Return (X, Y) of the center of cell containing provided text 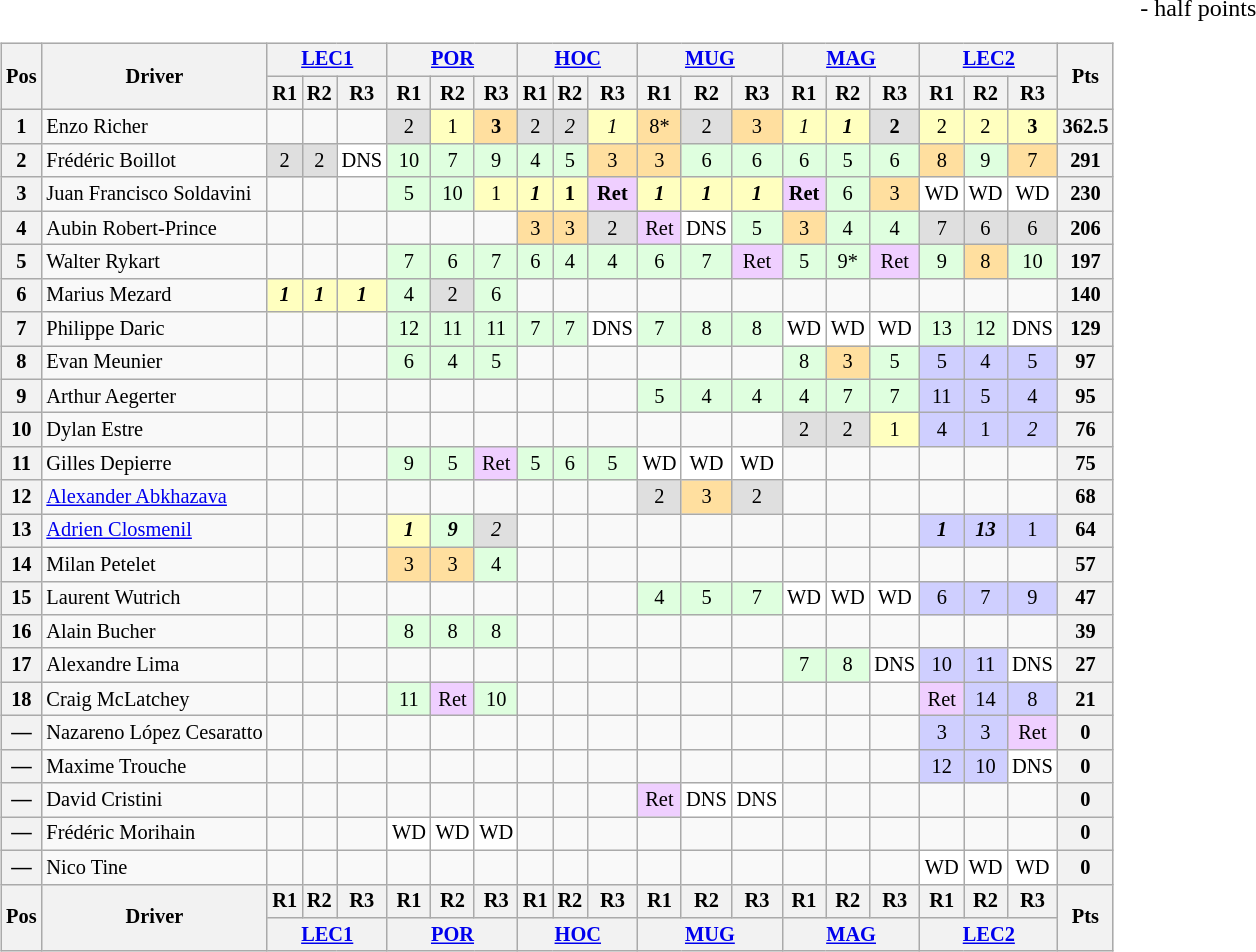
Craig McLatchey (154, 699)
140 (1086, 295)
362.5 (1086, 127)
68 (1086, 497)
Aubin Robert-Prince (154, 228)
291 (1086, 161)
15 (21, 598)
Nico Tine (154, 867)
16 (21, 632)
39 (1086, 632)
47 (1086, 598)
57 (1086, 564)
76 (1086, 430)
Frédéric Morihain (154, 834)
129 (1086, 329)
8* (660, 127)
21 (1086, 699)
Walter Rykart (154, 262)
David Cristini (154, 800)
206 (1086, 228)
Gilles Depierre (154, 464)
Laurent Wutrich (154, 598)
95 (1086, 396)
Nazareno López Cesaratto (154, 733)
Milan Petelet (154, 564)
Adrien Closmenil (154, 531)
75 (1086, 464)
17 (21, 665)
Evan Meunier (154, 363)
Alexandre Lima (154, 665)
Maxime Trouche (154, 766)
64 (1086, 531)
Philippe Daric (154, 329)
Marius Mezard (154, 295)
27 (1086, 665)
97 (1086, 363)
Frédéric Boillot (154, 161)
Juan Francisco Soldavini (154, 194)
18 (21, 699)
230 (1086, 194)
Arthur Aegerter (154, 396)
197 (1086, 262)
Dylan Estre (154, 430)
Alexander Abkhazava (154, 497)
9* (848, 262)
Alain Bucher (154, 632)
Enzo Richer (154, 127)
